Return [x, y] of the center of cell containing provided text 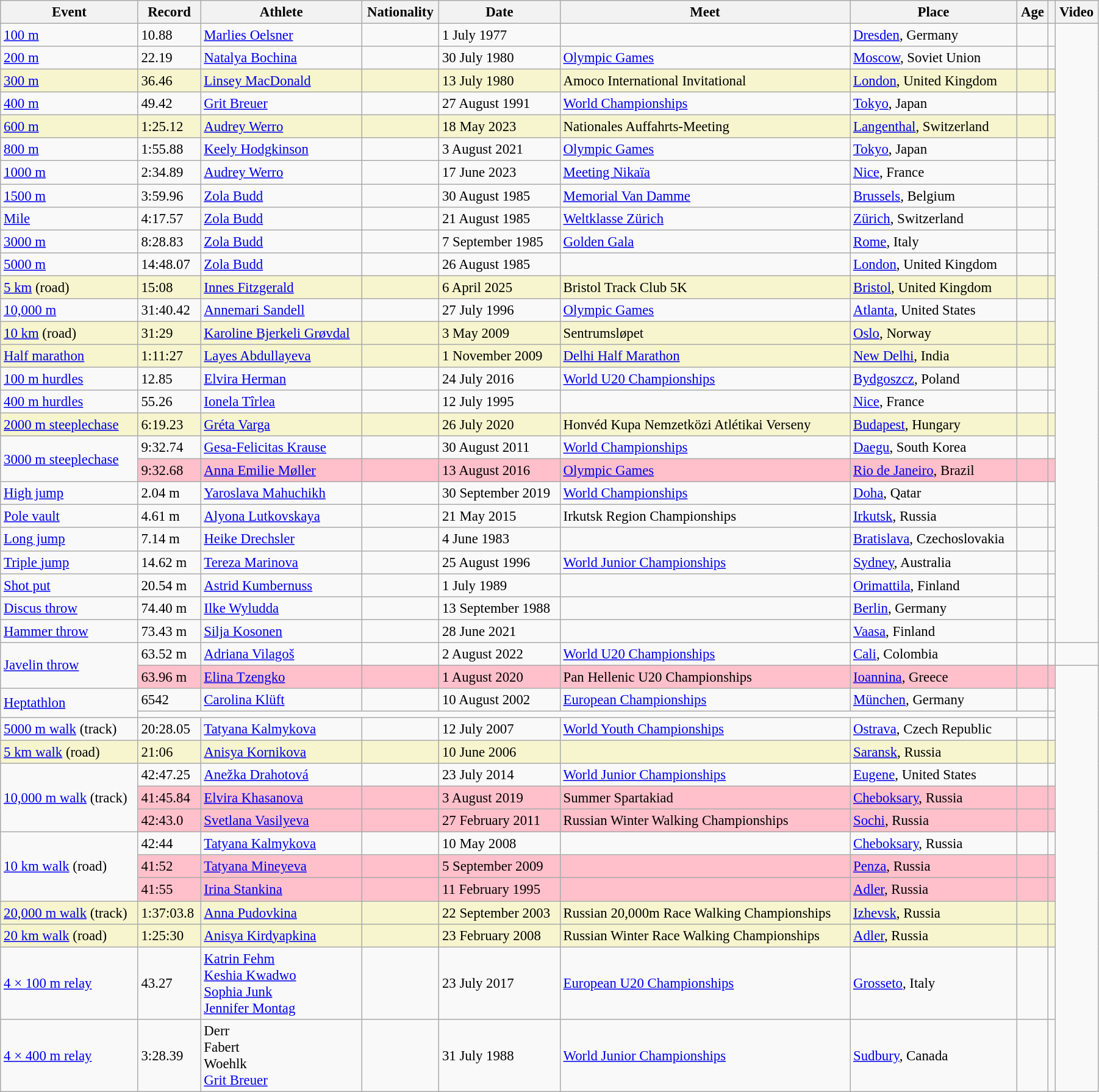
49.42 [170, 104]
24 July 2016 [500, 379]
1 July 1977 [500, 35]
Layes Abdullayeva [281, 356]
Golden Gala [705, 241]
Ionela Tîrlea [281, 402]
Bristol Track Club 5K [705, 287]
Tereza Marinova [281, 562]
Hammer throw [70, 631]
Langenthal, Switzerland [934, 127]
800 m [70, 149]
400 m hurdles [70, 402]
Russian Winter Race Walking Championships [705, 935]
Keely Hodgkinson [281, 149]
Irkutsk Region Championships [705, 516]
300 m [70, 81]
12 July 1995 [500, 402]
Sochi, Russia [934, 821]
World Youth Championships [705, 729]
1000 m [70, 173]
7 September 1985 [500, 241]
2.04 m [170, 493]
2000 m steeplechase [70, 425]
22.19 [170, 58]
14.62 m [170, 562]
Anisya Kornikova [281, 752]
6:19.23 [170, 425]
Sydney, Australia [934, 562]
Rio de Janeiro, Brazil [934, 471]
Gréta Varga [281, 425]
5 km (road) [70, 287]
Bratislava, Czechoslovakia [934, 540]
Date [500, 12]
Izhevsk, Russia [934, 913]
21:06 [170, 752]
Saransk, Russia [934, 752]
High jump [70, 493]
100 m hurdles [70, 379]
Nationales Auffahrts-Meeting [705, 127]
4:17.57 [170, 218]
30 September 2019 [500, 493]
9:32.68 [170, 471]
Penza, Russia [934, 866]
3:59.96 [170, 196]
Heike Drechsler [281, 540]
14:48.07 [170, 264]
27 February 2011 [500, 821]
Pan Hellenic U20 Championships [705, 677]
1500 m [70, 196]
Meet [705, 12]
Delhi Half Marathon [705, 356]
28 June 2021 [500, 631]
Zürich, Switzerland [934, 218]
10 May 2008 [500, 844]
Russian Winter Walking Championships [705, 821]
27 July 1996 [500, 310]
41:45.84 [170, 798]
Gesa-Felicitas Krause [281, 448]
4.61 m [170, 516]
42:43.0 [170, 821]
Athlete [281, 12]
73.43 m [170, 631]
12.85 [170, 379]
Natalya Bochina [281, 58]
3:28.39 [170, 1055]
10 km walk (road) [70, 867]
27 August 1991 [500, 104]
Anna Emilie Møller [281, 471]
Half marathon [70, 356]
4 × 400 m relay [70, 1055]
Carolina Klüft [281, 700]
10 km (road) [70, 333]
17 June 2023 [500, 173]
Ostrava, Czech Republic [934, 729]
26 July 2020 [500, 425]
21 May 2015 [500, 516]
Cali, Colombia [934, 654]
13 August 2016 [500, 471]
Grosseto, Italy [934, 983]
Anisya Kirdyapkina [281, 935]
23 July 2014 [500, 775]
3000 m steeplechase [70, 459]
1:37:03.8 [170, 913]
1 August 2020 [500, 677]
Video [1077, 12]
DerrFabertWoehlkGrit Breuer [281, 1055]
Moscow, Soviet Union [934, 58]
Mile [70, 218]
3000 m [70, 241]
Bristol, United Kingdom [934, 287]
Brussels, Belgium [934, 196]
1:25:30 [170, 935]
10,000 m [70, 310]
Honvéd Kupa Nemzetközi Atlétikai Verseny [705, 425]
Berlin, Germany [934, 608]
Irina Stankina [281, 890]
200 m [70, 58]
Budapest, Hungary [934, 425]
Daegu, South Korea [934, 448]
European U20 Championships [705, 983]
41:55 [170, 890]
30 July 1980 [500, 58]
Annemari Sandell [281, 310]
Irkutsk, Russia [934, 516]
Pole vault [70, 516]
3 August 2021 [500, 149]
9:32.74 [170, 448]
13 September 1988 [500, 608]
41:52 [170, 866]
1:11:27 [170, 356]
12 July 2007 [500, 729]
63.96 m [170, 677]
Amoco International Invitational [705, 81]
Place [934, 12]
Yaroslava Mahuchikh [281, 493]
55.26 [170, 402]
10 August 2002 [500, 700]
Sudbury, Canada [934, 1055]
6542 [170, 700]
4 × 100 m relay [70, 983]
36.46 [170, 81]
30 August 1985 [500, 196]
42:47.25 [170, 775]
Ioannina, Greece [934, 677]
15:08 [170, 287]
23 February 2008 [500, 935]
42:44 [170, 844]
Katrin FehmKeshia KwadwoSophia JunkJennifer Montag [281, 983]
Nationality [400, 12]
Triple jump [70, 562]
Bydgoszcz, Poland [934, 379]
Javelin throw [70, 666]
31 July 1988 [500, 1055]
Discus throw [70, 608]
Vaasa, Finland [934, 631]
Innes Fitzgerald [281, 287]
Shot put [70, 585]
6 April 2025 [500, 287]
Silja Kosonen [281, 631]
Doha, Qatar [934, 493]
Atlanta, United States [934, 310]
20:28.05 [170, 729]
Event [70, 12]
Dresden, Germany [934, 35]
26 August 1985 [500, 264]
Sentrumsløpet [705, 333]
20.54 m [170, 585]
3 August 2019 [500, 798]
25 August 1996 [500, 562]
22 September 2003 [500, 913]
Meeting Nikaïa [705, 173]
31:29 [170, 333]
8:28.83 [170, 241]
Rome, Italy [934, 241]
11 February 1995 [500, 890]
Linsey MacDonald [281, 81]
7.14 m [170, 540]
Summer Spartakiad [705, 798]
Russian 20,000m Race Walking Championships [705, 913]
1:25.12 [170, 127]
Age [1032, 12]
23 July 2017 [500, 983]
2 August 2022 [500, 654]
18 May 2023 [500, 127]
43.27 [170, 983]
100 m [70, 35]
13 July 1980 [500, 81]
Orimattila, Finland [934, 585]
10.88 [170, 35]
Long jump [70, 540]
Oslo, Norway [934, 333]
Grit Breuer [281, 104]
Adriana Vilagoš [281, 654]
Elvira Herman [281, 379]
Anna Pudovkina [281, 913]
Astrid Kumbernuss [281, 585]
Svetlana Vasilyeva [281, 821]
Eugene, United States [934, 775]
Karoline Bjerkeli Grøvdal [281, 333]
München, Germany [934, 700]
21 August 1985 [500, 218]
Anežka Drahotová [281, 775]
31:40.42 [170, 310]
5 km walk (road) [70, 752]
600 m [70, 127]
74.40 m [170, 608]
New Delhi, India [934, 356]
Alyona Lutkovskaya [281, 516]
Memorial Van Damme [705, 196]
20 km walk (road) [70, 935]
Weltklasse Zürich [705, 218]
1:55.88 [170, 149]
Elvira Khasanova [281, 798]
Record [170, 12]
Heptathlon [70, 703]
2:34.89 [170, 173]
5000 m [70, 264]
European Championships [705, 700]
10 June 2006 [500, 752]
Ilke Wyludda [281, 608]
4 June 1983 [500, 540]
20,000 m walk (track) [70, 913]
Elina Tzengko [281, 677]
400 m [70, 104]
3 May 2009 [500, 333]
30 August 2011 [500, 448]
5 September 2009 [500, 866]
1 July 1989 [500, 585]
Tatyana Mineyeva [281, 866]
10,000 m walk (track) [70, 798]
63.52 m [170, 654]
5000 m walk (track) [70, 729]
Marlies Oelsner [281, 35]
1 November 2009 [500, 356]
